Determine the (x, y) coordinate at the center of the cell enclosing the given text.  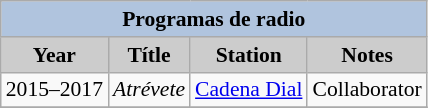
Programas de radio (214, 19)
Collaborator (366, 90)
Atrévete (149, 90)
Notes (366, 55)
Títle (149, 55)
Cadena Dial (248, 90)
2015–2017 (54, 90)
Year (54, 55)
Station (248, 55)
